Locate the cell with the specified text and output its [x, y] center coordinate. 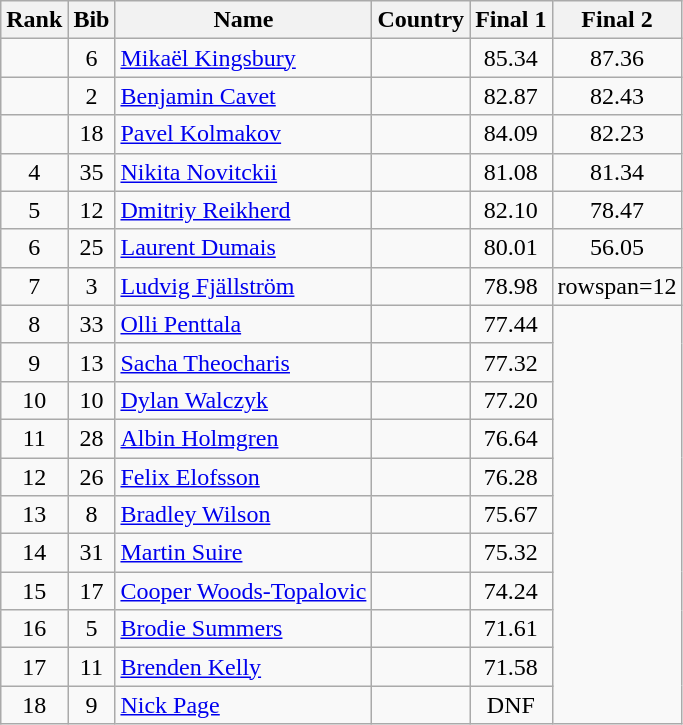
80.01 [511, 248]
3 [92, 286]
DNF [511, 705]
rowspan=12 [617, 286]
Bib [92, 20]
77.32 [511, 362]
Nikita Novitckii [244, 172]
77.20 [511, 400]
Dmitriy Reikherd [244, 210]
82.23 [617, 134]
71.58 [511, 667]
15 [34, 591]
82.43 [617, 96]
33 [92, 324]
Final 1 [511, 20]
Albin Holmgren [244, 438]
Rank [34, 20]
Bradley Wilson [244, 515]
Laurent Dumais [244, 248]
Olli Penttala [244, 324]
82.87 [511, 96]
76.64 [511, 438]
16 [34, 629]
Felix Elofsson [244, 477]
4 [34, 172]
77.44 [511, 324]
74.24 [511, 591]
76.28 [511, 477]
81.34 [617, 172]
Nick Page [244, 705]
26 [92, 477]
82.10 [511, 210]
28 [92, 438]
85.34 [511, 58]
Brodie Summers [244, 629]
84.09 [511, 134]
Ludvig Fjällström [244, 286]
Cooper Woods-Topalovic [244, 591]
71.61 [511, 629]
Brenden Kelly [244, 667]
78.47 [617, 210]
25 [92, 248]
35 [92, 172]
Dylan Walczyk [244, 400]
Sacha Theocharis [244, 362]
14 [34, 553]
Country [421, 20]
87.36 [617, 58]
Final 2 [617, 20]
Name [244, 20]
75.67 [511, 515]
Benjamin Cavet [244, 96]
7 [34, 286]
78.98 [511, 286]
Mikaël Kingsbury [244, 58]
56.05 [617, 248]
31 [92, 553]
Pavel Kolmakov [244, 134]
2 [92, 96]
81.08 [511, 172]
75.32 [511, 553]
Martin Suire [244, 553]
